Extract the (X, Y) coordinate from the center of the cell holding the provided text.  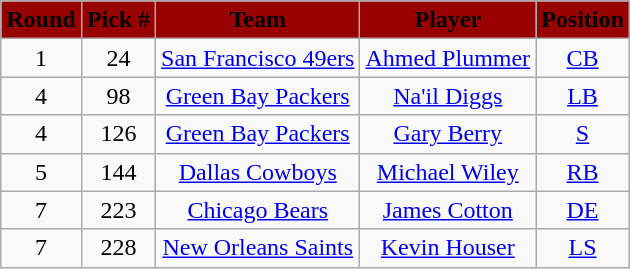
Chicago Bears (258, 210)
CB (583, 58)
Pick # (118, 20)
San Francisco 49ers (258, 58)
Player (448, 20)
144 (118, 172)
126 (118, 134)
New Orleans Saints (258, 248)
Gary Berry (448, 134)
RB (583, 172)
228 (118, 248)
S (583, 134)
1 (41, 58)
Team (258, 20)
5 (41, 172)
Michael Wiley (448, 172)
Kevin Houser (448, 248)
223 (118, 210)
24 (118, 58)
Dallas Cowboys (258, 172)
98 (118, 96)
DE (583, 210)
Position (583, 20)
LB (583, 96)
LS (583, 248)
Round (41, 20)
Ahmed Plummer (448, 58)
Na'il Diggs (448, 96)
James Cotton (448, 210)
